Pinpoint the cell where the given text exists, returning its [x, y] midpoint coordinate. 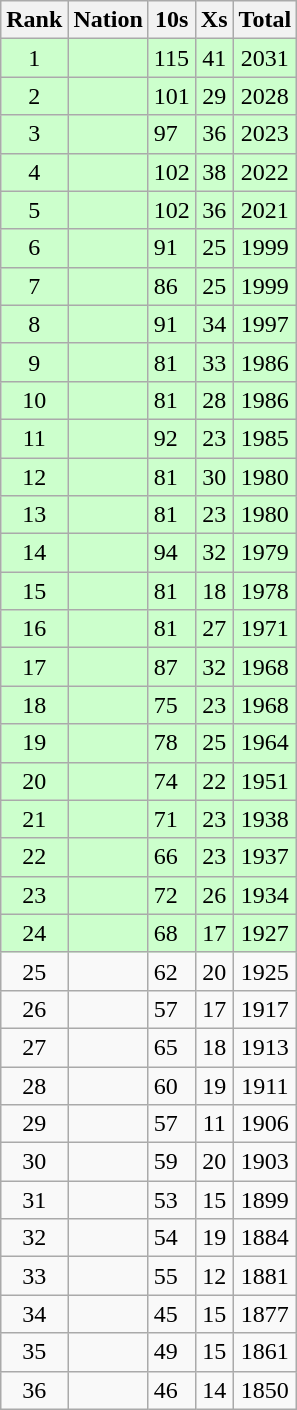
38 [214, 172]
1877 [265, 1314]
8 [34, 324]
16 [34, 629]
71 [172, 819]
62 [172, 971]
55 [172, 1276]
45 [172, 1314]
10 [34, 400]
31 [34, 1200]
41 [214, 58]
Rank [34, 20]
1903 [265, 1162]
86 [172, 286]
2022 [265, 172]
97 [172, 134]
2031 [265, 58]
1906 [265, 1124]
87 [172, 667]
1861 [265, 1352]
1917 [265, 1009]
78 [172, 743]
10s [172, 20]
1884 [265, 1238]
1985 [265, 438]
5 [34, 210]
1951 [265, 781]
Total [265, 20]
4 [34, 172]
1997 [265, 324]
1937 [265, 857]
2028 [265, 96]
54 [172, 1238]
2023 [265, 134]
2021 [265, 210]
115 [172, 58]
1971 [265, 629]
75 [172, 705]
1934 [265, 895]
1927 [265, 933]
60 [172, 1085]
68 [172, 933]
1911 [265, 1085]
9 [34, 362]
53 [172, 1200]
1979 [265, 553]
1978 [265, 591]
3 [34, 134]
1925 [265, 971]
1964 [265, 743]
66 [172, 857]
2 [34, 96]
59 [172, 1162]
92 [172, 438]
1913 [265, 1047]
7 [34, 286]
46 [172, 1390]
74 [172, 781]
72 [172, 895]
6 [34, 248]
13 [34, 515]
1 [34, 58]
24 [34, 933]
94 [172, 553]
49 [172, 1352]
1850 [265, 1390]
Nation [108, 20]
35 [34, 1352]
1881 [265, 1276]
21 [34, 819]
65 [172, 1047]
Xs [214, 20]
101 [172, 96]
1899 [265, 1200]
1938 [265, 819]
